Search for the cell housing the specified text and yield its (x, y) center coordinate. 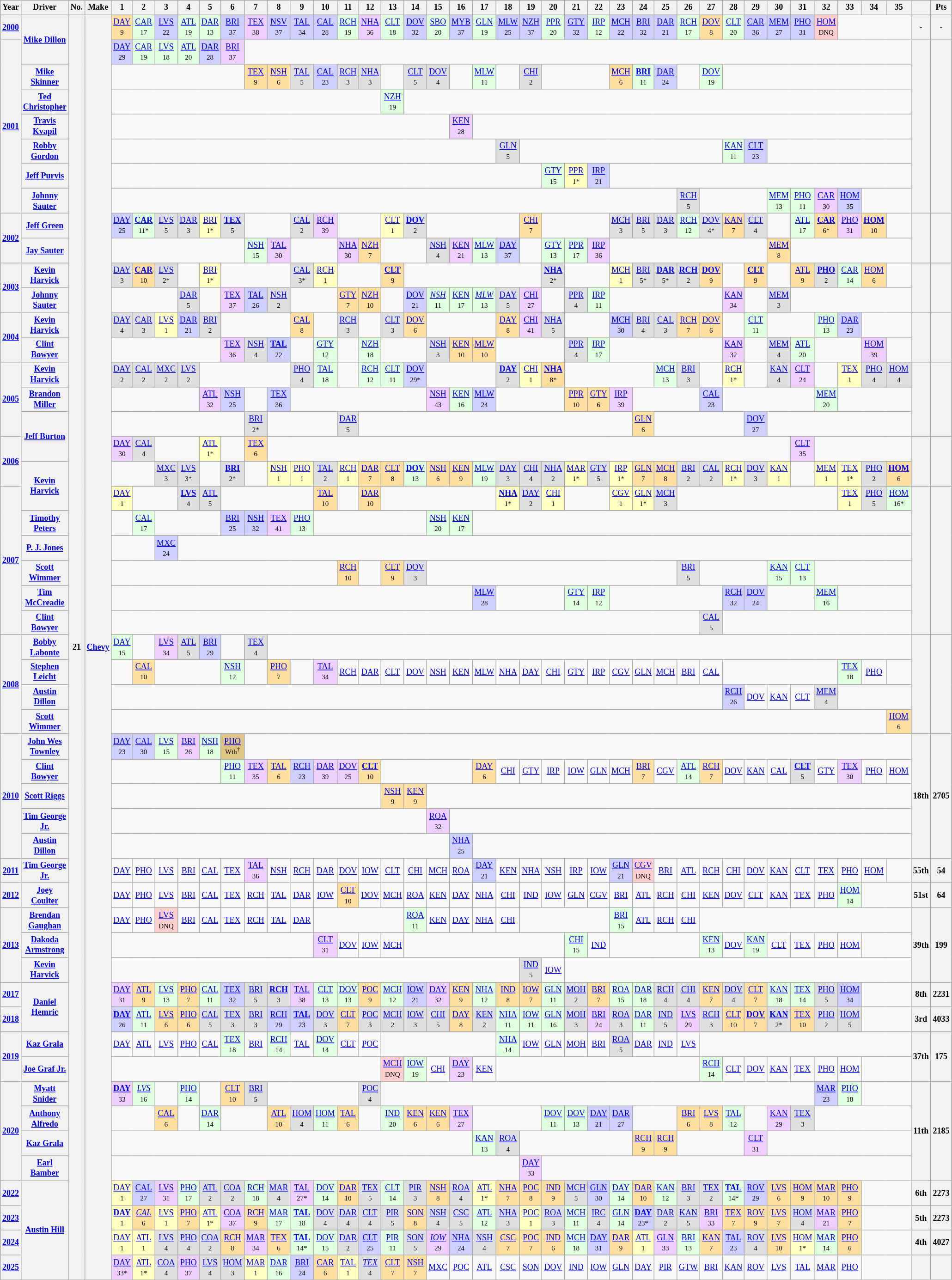
DAR18 (643, 995)
HOM39 (874, 350)
TAL22 (279, 350)
2000 (11, 27)
Brandon Miller (44, 399)
LVS2 (189, 374)
TEX14 (802, 995)
TAL5 (302, 77)
2025 (11, 1268)
1 (122, 7)
DAR7 (370, 474)
2022 (11, 1193)
26 (689, 7)
ROV (756, 1268)
GTY5 (599, 474)
HOM3 (233, 1268)
Timothy Peters (44, 523)
PHO9 (849, 1193)
2019 (11, 1056)
MEM27 (779, 27)
CSC (508, 1268)
GTW (689, 1268)
NSH15 (256, 250)
GTY32 (576, 27)
64 (941, 896)
4th (921, 1243)
KAN15 (779, 573)
NHA25 (461, 846)
DAR5* (665, 275)
KEN13 (711, 945)
2231 (941, 995)
DOV9 (711, 275)
5 (210, 7)
PHOWth† (233, 746)
CAL28 (325, 27)
CSC5 (461, 1218)
CHI27 (531, 300)
MYB37 (461, 27)
DAR24 (665, 77)
DAY32 (438, 995)
PIR3 (415, 1193)
MAR1* (576, 474)
NSH11 (438, 300)
KAN12 (665, 1193)
CLT14 (393, 1193)
DOV4* (711, 226)
LVSDNQ (166, 920)
MEM16 (826, 597)
2007 (11, 561)
COA4 (166, 1268)
IND8 (508, 995)
IOW11 (531, 1019)
2017 (11, 995)
MCH2 (393, 1019)
MCH18 (576, 1243)
Joey Coulter (44, 896)
GTY15 (554, 176)
30 (779, 7)
PPR10 (576, 399)
POC3 (370, 1019)
IND20 (393, 1119)
TEX32 (233, 995)
BRI11 (643, 77)
2013 (11, 945)
HOM10 (874, 226)
MEM1 (826, 474)
POC1 (531, 1218)
34 (874, 7)
Stephen Leicht (44, 672)
TEX30 (849, 772)
GTY13 (554, 250)
CAL30 (144, 746)
TEX27 (461, 1119)
KAN11 (733, 151)
MCH13 (665, 374)
RCH10 (348, 573)
SON5 (415, 1243)
DOV2 (415, 226)
TEX37 (233, 300)
55th (921, 871)
11th (921, 1131)
IOW19 (415, 1069)
CAR11* (144, 226)
MEM8 (779, 250)
NSH2 (279, 300)
NSH12 (233, 672)
DAY5 (508, 300)
GLN6 (643, 424)
ATL12 (484, 1218)
IND9 (554, 1193)
28 (733, 7)
ROV4 (756, 1243)
PIR5 (393, 1218)
CAL10 (144, 672)
CHI7 (531, 226)
LVS7 (779, 1218)
Pts (941, 7)
POC4 (370, 1094)
NSH20 (438, 523)
Tim McCreadie (44, 597)
HOM11 (325, 1119)
Robby Gordon (44, 151)
MLW19 (484, 474)
DAR4 (348, 1218)
KAN19 (756, 945)
IRP11 (599, 300)
DAY30 (122, 449)
9 (302, 7)
LVS22 (166, 27)
2020 (11, 1131)
MAR21 (826, 1218)
NZH18 (370, 350)
RCH2 (689, 275)
32 (826, 7)
DAY6 (484, 772)
CAR6* (826, 226)
5th (921, 1218)
DAR28 (210, 52)
ATL19 (189, 27)
CGV1 (621, 499)
GLN11 (554, 995)
37th (921, 1056)
51st (921, 896)
DOV29* (415, 374)
MXC3 (166, 474)
DAR14 (210, 1119)
CLT23 (756, 151)
DAR13 (210, 27)
4033 (941, 1019)
6th (921, 1193)
RCH29 (279, 1019)
IRP36 (599, 250)
TAL38 (302, 995)
CAR19 (144, 52)
MAR10 (826, 1193)
TEX10 (802, 1019)
NSH32 (256, 523)
2004 (11, 337)
CHI2 (531, 77)
14 (415, 7)
CAR30 (826, 201)
6 (233, 7)
2008 (11, 685)
15 (438, 7)
DOV11 (554, 1119)
PIR11 (393, 1243)
IRP17 (599, 350)
MAR34 (256, 1243)
2002 (11, 238)
CAR36 (756, 27)
Bobby Labonte (44, 647)
ROA15 (621, 995)
HOM34 (849, 995)
No. (77, 7)
DOV24 (756, 597)
39th (921, 945)
Daniel Hemric (44, 1007)
TAL30 (279, 250)
CHI41 (531, 325)
IOW3 (415, 1019)
2012 (11, 896)
TEX41 (279, 523)
16 (461, 7)
PIR (665, 1268)
Ted Christopher (44, 102)
2005 (11, 399)
RCH18 (256, 1193)
GLN19 (484, 27)
DAY29 (122, 52)
ATL14 (689, 772)
BRI13 (689, 1243)
MEM13 (779, 201)
MLW (484, 672)
TEX38 (256, 27)
KEN2 (484, 1019)
CHI5 (438, 1019)
MXC2 (166, 374)
54 (941, 871)
GLN1* (643, 499)
MEM3 (779, 300)
CAL3* (302, 275)
PHO37 (189, 1268)
4 (189, 7)
NSH18 (210, 746)
NHA8* (554, 374)
CLT3 (393, 325)
TAL12 (733, 1119)
ROV9 (756, 1218)
CGVDNQ (643, 871)
LVS31 (166, 1193)
DOV27 (756, 424)
27 (711, 7)
RCH4 (665, 995)
SON (531, 1268)
DOV7 (756, 1019)
GLN5 (508, 151)
3 (166, 7)
MOH (576, 1044)
IRC4 (599, 1218)
ROA32 (438, 821)
CAR17 (144, 27)
KEN21 (461, 250)
GLN7 (643, 474)
IRP21 (599, 176)
RCH19 (348, 27)
DOV21 (415, 300)
2018 (11, 1019)
COA37 (233, 1218)
12 (370, 7)
HOMDNQ (826, 27)
SBO20 (438, 27)
MLW10 (484, 350)
KAN5 (689, 1218)
Driver (44, 7)
GTY6 (599, 399)
NHA36 (370, 27)
GTY14 (576, 597)
SON8 (415, 1218)
Dakoda Armstrong (44, 945)
TEX2 (711, 1193)
NSH1 (279, 474)
CAL8 (302, 325)
LVS10 (779, 1243)
Austin Hill (44, 1230)
MLW28 (484, 597)
RCH17 (689, 27)
2003 (11, 287)
LVS18 (166, 52)
NSH7 (415, 1268)
BRI25 (233, 523)
DAY25 (122, 226)
LVS15 (166, 746)
MLW11 (484, 77)
GLN21 (621, 871)
7 (256, 7)
BRI15 (621, 920)
2011 (11, 871)
18th (921, 796)
33 (849, 7)
MAR (826, 1268)
TAL26 (256, 300)
NSH9 (393, 796)
CLT20 (733, 27)
DAY9 (122, 27)
11 (348, 7)
MCH11 (576, 1218)
NHA2* (554, 275)
TAL36 (256, 871)
PHO18 (849, 1094)
LVS8 (711, 1119)
13 (393, 7)
NZH10 (370, 300)
MXC (438, 1268)
GLN 30 (599, 1193)
35 (899, 7)
KAN4 (779, 374)
NHA12 (484, 995)
HOM35 (849, 201)
2006 (11, 461)
NZH37 (531, 27)
Scott Riggs (44, 796)
BRI5* (643, 275)
DAY23* (643, 1218)
NHA24 (461, 1243)
MXC24 (166, 548)
TAL2 (325, 474)
CAL11 (210, 995)
DAR27 (621, 1119)
ROA11 (415, 920)
ATL10 (279, 1119)
HOM16* (899, 499)
2024 (11, 1243)
10 (325, 7)
17 (484, 7)
CAL3 (665, 325)
DAY14 (621, 1193)
ATL17 (802, 226)
PPR17 (576, 250)
KAN2* (779, 1019)
IRP1* (621, 474)
TEX9 (256, 77)
31 (802, 7)
NHA30 (348, 250)
DAR11 (643, 1019)
2705 (941, 796)
18 (508, 7)
25 (665, 7)
DAY33* (122, 1268)
NSH8 (438, 1193)
GTY12 (325, 350)
LVS29 (689, 1019)
DAY37 (508, 250)
IOW7 (531, 995)
TEX7 (733, 1218)
CLT25 (370, 1243)
MAR1 (256, 1268)
KAN1 (779, 474)
PPR20 (554, 27)
CLT8 (393, 474)
LVS13 (166, 995)
LVS3* (189, 474)
TAL10 (325, 499)
BRI4 (643, 325)
GTY7 (348, 300)
DOV25 (348, 772)
PPR1* (576, 176)
IOW21 (415, 995)
PHO14 (189, 1094)
MAR17 (279, 1218)
CAL4 (144, 449)
ROA5 (621, 1044)
4027 (941, 1243)
MOH3 (576, 1019)
DAR39 (325, 772)
NZH19 (393, 102)
MCH6 (621, 77)
MCH22 (621, 27)
199 (941, 945)
NHA11 (508, 1019)
P. J. Jones (44, 548)
BRI26 (189, 746)
Travis Kvapil (44, 127)
CAR3 (144, 325)
RCH8 (233, 1243)
Joe Graf Jr. (44, 1069)
BRI33 (711, 1218)
CLT18 (393, 27)
PHO17 (189, 1193)
CAL27 (144, 1193)
DOV15 (325, 1243)
MEM20 (826, 399)
GLN16 (554, 1019)
KEN28 (461, 127)
MAR23 (826, 1094)
Brendan Gaughan (44, 920)
KAN34 (733, 300)
IRP39 (621, 399)
BRI32 (643, 27)
LVS34 (166, 647)
TAL1 (348, 1268)
8 (279, 7)
CLT24 (802, 374)
John Wes Townley (44, 746)
2010 (11, 796)
2001 (11, 127)
23 (621, 7)
19 (531, 7)
MLW24 (484, 399)
CHI15 (576, 945)
Earl Bamber (44, 1168)
NHA14 (508, 1044)
KEN10 (461, 350)
KAN29 (779, 1119)
DAR23 (849, 325)
Mike Skinner (44, 77)
MCH8 (665, 474)
DOV19 (711, 77)
GLN14 (621, 1218)
HOM9 (802, 1193)
DAY15 (122, 647)
Jeff Burton (44, 436)
LVS5 (166, 226)
MCH1 (621, 275)
CAR14 (849, 275)
DAY4 (122, 325)
MAR4 (279, 1193)
Make (98, 7)
CLT35 (802, 449)
NHA5 (554, 325)
2023 (11, 1218)
MCH 5 (576, 1193)
TEX1* (849, 474)
NHA2 (554, 474)
POC8 (531, 1193)
HOM14 (849, 896)
Anthony Alfredo (44, 1119)
MLW25 (508, 27)
KEN16 (461, 399)
DAR9 (621, 1243)
20 (554, 7)
TAL27* (302, 1193)
RCH23 (302, 772)
DAR16 (279, 1268)
MAR14 (826, 1243)
POC7 (531, 1243)
Jeff Purvis (44, 176)
CAR6 (325, 1268)
ATL2 (210, 1193)
DOV32 (415, 27)
RCH39 (325, 226)
RCH26 (733, 697)
TEX35 (256, 772)
LVS16 (144, 1094)
CAR10 (144, 275)
ATL32 (210, 399)
KAN13 (484, 1144)
2 (144, 7)
MCH30 (621, 325)
CLT1 (393, 226)
MCHDNQ (393, 1069)
22 (599, 7)
MOH2 (576, 995)
ATL11 (144, 1019)
IOW29 (438, 1243)
Mike Dillon (44, 40)
Myatt Snider (44, 1094)
HOM1* (802, 1243)
8th (921, 995)
29 (756, 7)
KEN7 (711, 995)
NHA1* (508, 499)
DOV8 (711, 27)
24 (643, 7)
RCH32 (733, 597)
PHO1 (302, 474)
DAY26 (122, 1019)
BRI29 (210, 647)
Jeff Green (44, 226)
CSC7 (508, 1243)
BRI6 (689, 1119)
NSH43 (438, 399)
3rd (921, 1019)
2185 (941, 1131)
NSH25 (233, 399)
NSH3 (438, 350)
IND6 (554, 1243)
RCH5 (689, 201)
GLN33 (665, 1243)
NZH7 (370, 250)
NSV37 (279, 27)
HOM5 (849, 1019)
CAL17 (144, 523)
NHA7 (508, 1193)
KAN32 (733, 350)
175 (941, 1056)
LVS2* (166, 275)
MCH12 (393, 995)
KAN18 (779, 995)
POC9 (370, 995)
Year (11, 7)
Chevy (98, 647)
ROV29 (756, 1193)
Jay Sauter (44, 250)
